Detect which cell encompasses the target text, then output its (x, y) center coordinate. 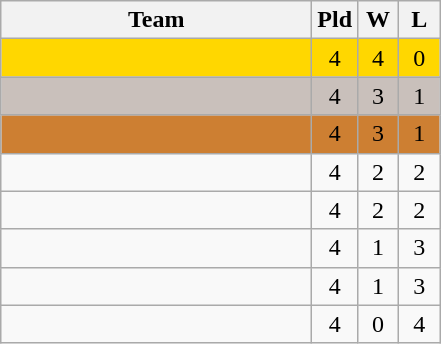
L (420, 20)
W (378, 20)
Team (156, 20)
Pld (335, 20)
